Find where the given text appears and provide that cell's center as [x, y] coordinate. 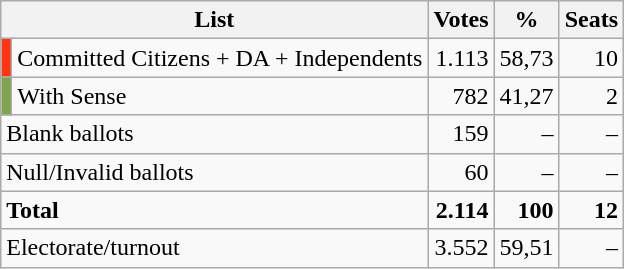
60 [461, 172]
Blank ballots [214, 134]
Total [214, 210]
Null/Invalid ballots [214, 172]
3.552 [461, 248]
List [214, 20]
2 [591, 96]
59,51 [526, 248]
% [526, 20]
58,73 [526, 58]
12 [591, 210]
Electorate/turnout [214, 248]
10 [591, 58]
41,27 [526, 96]
Votes [461, 20]
1.113 [461, 58]
100 [526, 210]
Seats [591, 20]
159 [461, 134]
2.114 [461, 210]
With Sense [220, 96]
Committed Citizens + DA + Independents [220, 58]
782 [461, 96]
